Return [X, Y] of the center of cell containing provided text 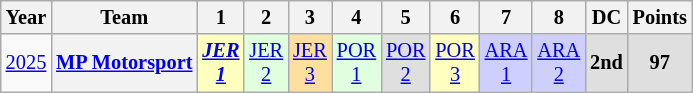
1 [220, 17]
JER2 [266, 63]
POR3 [454, 63]
POR2 [406, 63]
POR1 [356, 63]
3 [310, 17]
JER1 [220, 63]
DC [606, 17]
Year [26, 17]
2025 [26, 63]
Team [124, 17]
2 [266, 17]
MP Motorsport [124, 63]
8 [558, 17]
JER3 [310, 63]
7 [506, 17]
6 [454, 17]
ARA1 [506, 63]
5 [406, 17]
97 [660, 63]
4 [356, 17]
ARA2 [558, 63]
2nd [606, 63]
Points [660, 17]
